Provide the [x, y] coordinate of the cell's center where the given text is located.  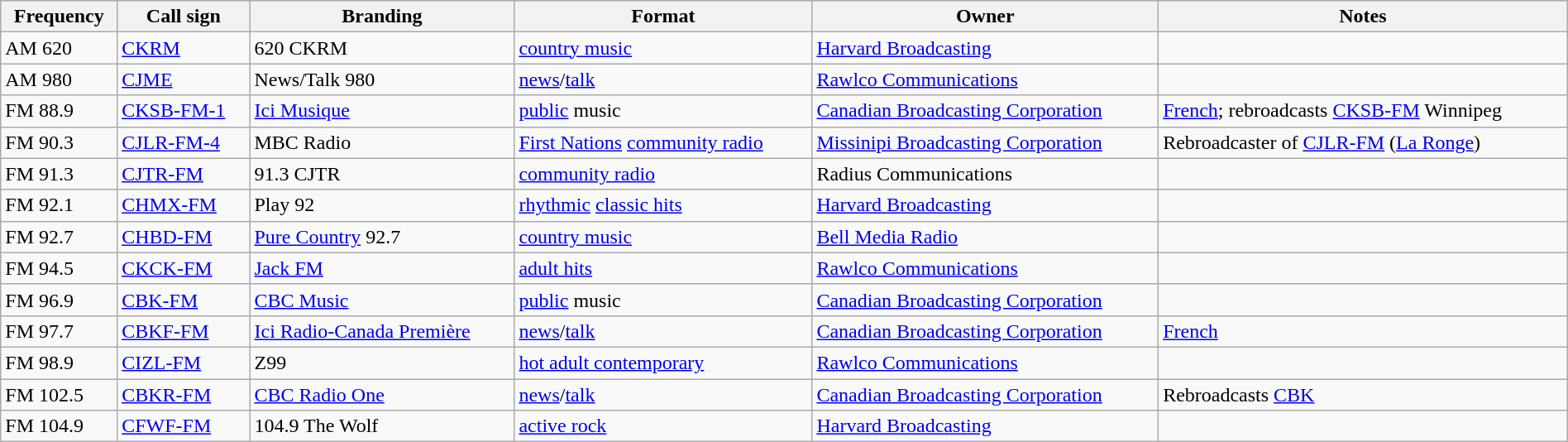
FM 92.1 [60, 205]
Z99 [382, 363]
CFWF-FM [184, 426]
AM 980 [60, 79]
FM 90.3 [60, 142]
CJTR-FM [184, 174]
Ici Radio-Canada Première [382, 331]
CJME [184, 79]
Missinipi Broadcasting Corporation [986, 142]
CBKF-FM [184, 331]
hot adult contemporary [663, 363]
620 CKRM [382, 48]
FM 104.9 [60, 426]
Branding [382, 17]
Ici Musique [382, 111]
104.9 The Wolf [382, 426]
Notes [1363, 17]
Radius Communications [986, 174]
FM 91.3 [60, 174]
CKRM [184, 48]
CBC Radio One [382, 395]
FM 102.5 [60, 395]
CIZL-FM [184, 363]
Call sign [184, 17]
FM 88.9 [60, 111]
Rebroadcaster of CJLR-FM (La Ronge) [1363, 142]
FM 94.5 [60, 268]
FM 92.7 [60, 237]
FM 97.7 [60, 331]
active rock [663, 426]
CJLR-FM-4 [184, 142]
Bell Media Radio [986, 237]
French [1363, 331]
Format [663, 17]
CBK-FM [184, 300]
FM 98.9 [60, 363]
CKSB-FM-1 [184, 111]
CKCK-FM [184, 268]
adult hits [663, 268]
Frequency [60, 17]
community radio [663, 174]
Rebroadcasts CBK [1363, 395]
CBC Music [382, 300]
Pure Country 92.7 [382, 237]
FM 96.9 [60, 300]
rhythmic classic hits [663, 205]
French; rebroadcasts CKSB-FM Winnipeg [1363, 111]
MBC Radio [382, 142]
Jack FM [382, 268]
News/Talk 980 [382, 79]
First Nations community radio [663, 142]
CBKR-FM [184, 395]
CHMX-FM [184, 205]
CHBD-FM [184, 237]
91.3 CJTR [382, 174]
AM 620 [60, 48]
Owner [986, 17]
Play 92 [382, 205]
